Return the [X, Y] coordinate for the center point of the cell that contains the specified text.  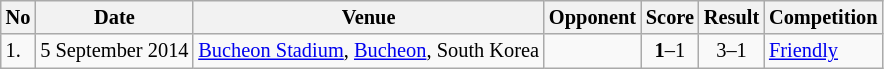
5 September 2014 [114, 51]
Date [114, 17]
No [18, 17]
1. [18, 51]
Result [732, 17]
Opponent [592, 17]
Venue [368, 17]
Bucheon Stadium, Bucheon, South Korea [368, 51]
Friendly [823, 51]
Competition [823, 17]
3–1 [732, 51]
1–1 [670, 51]
Score [670, 17]
